Capture the cell that displays the provided text and extract its [X, Y] central coordinate. 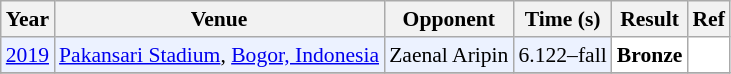
Result [650, 19]
Opponent [448, 19]
Year [28, 19]
Pakansari Stadium, Bogor, Indonesia [219, 55]
Zaenal Aripin [448, 55]
6.122–fall [562, 55]
Bronze [650, 55]
2019 [28, 55]
Time (s) [562, 19]
Venue [219, 19]
Ref [708, 19]
